From the cell containing the given text, extract its center point as [x, y] coordinate. 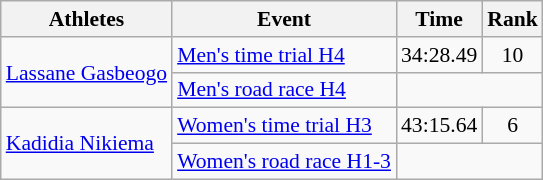
Athletes [86, 19]
34:28.49 [439, 55]
Rank [512, 19]
Lassane Gasbeogo [86, 72]
Event [284, 19]
Kadidia Nikiema [86, 144]
Men's time trial H4 [284, 55]
Women's road race H1-3 [284, 162]
Time [439, 19]
43:15.64 [439, 126]
Men's road race H4 [284, 90]
10 [512, 55]
Women's time trial H3 [284, 126]
6 [512, 126]
